Pinpoint the cell where the given text exists, returning its [X, Y] midpoint coordinate. 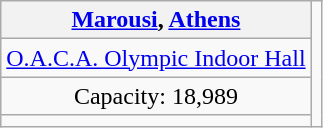
O.A.C.A. Olympic Indoor Hall [156, 58]
Capacity: 18,989 [156, 96]
Marousi, Athens [156, 20]
